Capture the cell that displays the provided text and extract its (X, Y) central coordinate. 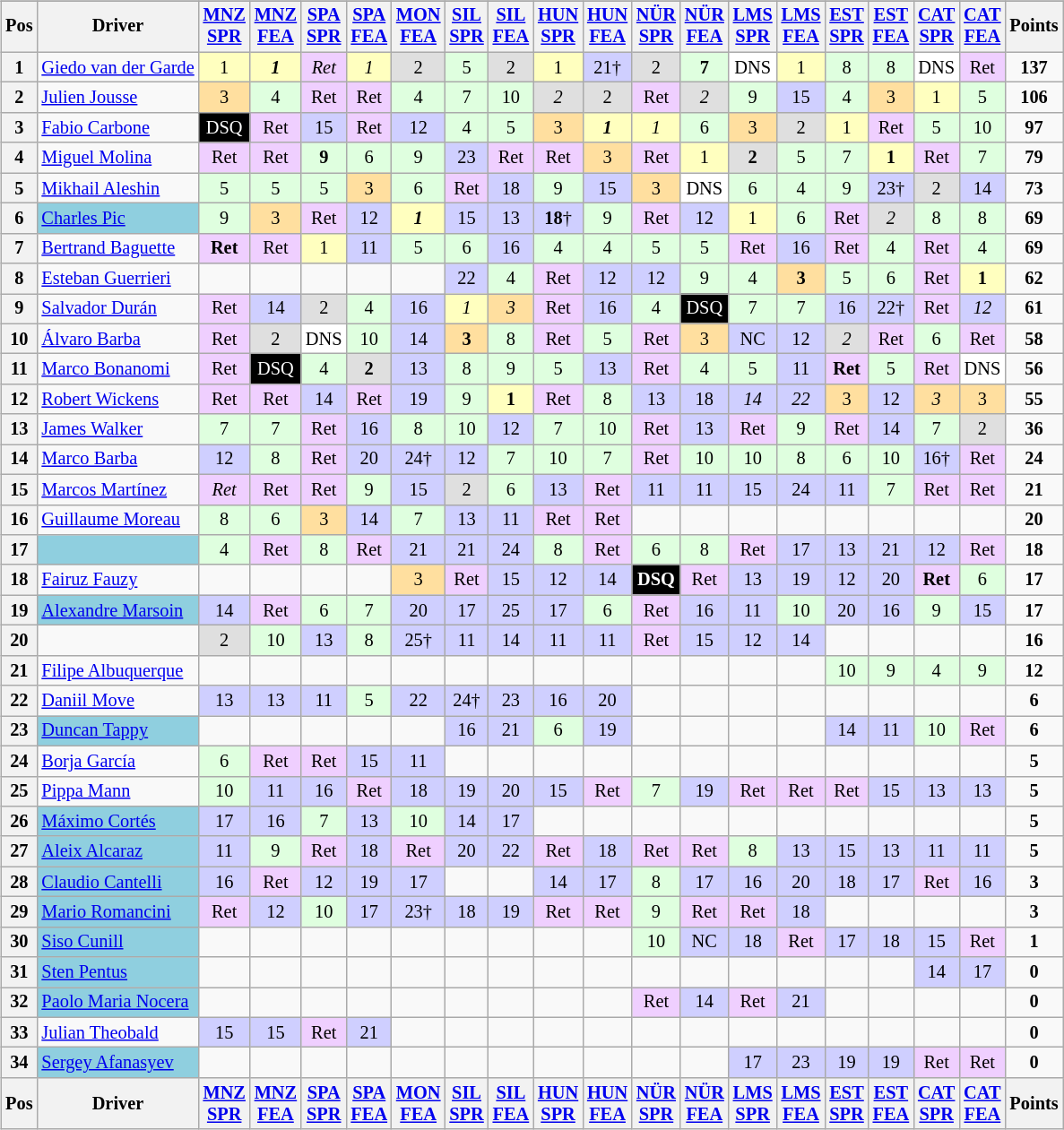
Aleix Alcaraz (117, 851)
Giedo van der Garde (117, 67)
61 (1034, 309)
Borja García (117, 761)
25† (419, 641)
106 (1034, 98)
Fabio Carbone (117, 128)
Guillaume Moreau (117, 520)
Salvador Durán (117, 309)
Miguel Molina (117, 158)
18† (558, 219)
Sergey Afanasyev (117, 1063)
Duncan Tappy (117, 731)
26 (19, 822)
34 (19, 1063)
Marco Barba (117, 460)
30 (19, 942)
Charles Pic (117, 219)
Marcos Martínez (117, 489)
62 (1034, 279)
73 (1034, 188)
36 (1034, 429)
33 (19, 1032)
32 (19, 1003)
Daniil Move (117, 701)
22† (891, 309)
Alexandre Marsoin (117, 610)
97 (1034, 128)
79 (1034, 158)
29 (19, 912)
Claudio Cantelli (117, 882)
58 (1034, 339)
Julian Theobald (117, 1032)
28 (19, 882)
56 (1034, 369)
Julien Jousse (117, 98)
James Walker (117, 429)
Filipe Albuquerque (117, 670)
27 (19, 851)
16† (936, 460)
Mario Romancini (117, 912)
Fairuz Fauzy (117, 580)
Sten Pentus (117, 972)
Esteban Guerrieri (117, 279)
55 (1034, 400)
Pippa Mann (117, 791)
31 (19, 972)
Marco Bonanomi (117, 369)
Mikhail Aleshin (117, 188)
Paolo Maria Nocera (117, 1003)
137 (1034, 67)
Máximo Cortés (117, 822)
Álvaro Barba (117, 339)
Siso Cunill (117, 942)
21† (608, 67)
Robert Wickens (117, 400)
Bertrand Baguette (117, 248)
